Locate the cell with the specified text and output its [X, Y] center coordinate. 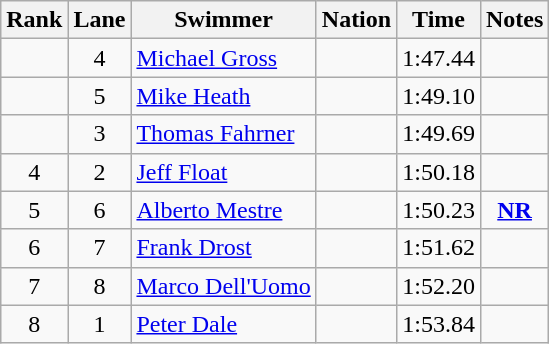
Jeff Float [224, 172]
Swimmer [224, 20]
Lane [100, 20]
1:51.62 [439, 248]
Thomas Fahrner [224, 134]
1:47.44 [439, 58]
Michael Gross [224, 58]
1:50.18 [439, 172]
Notes [514, 20]
Mike Heath [224, 96]
1 [100, 324]
Nation [356, 20]
2 [100, 172]
1:52.20 [439, 286]
Peter Dale [224, 324]
Rank [34, 20]
Marco Dell'Uomo [224, 286]
Alberto Mestre [224, 210]
Time [439, 20]
1:49.69 [439, 134]
3 [100, 134]
1:50.23 [439, 210]
NR [514, 210]
Frank Drost [224, 248]
1:49.10 [439, 96]
1:53.84 [439, 324]
